For the text-containing cell, return its midpoint in (x, y) coordinate format. 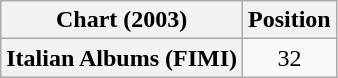
Position (290, 20)
32 (290, 58)
Italian Albums (FIMI) (122, 58)
Chart (2003) (122, 20)
